Identify which cell holds the provided text, then report its [X, Y] central coordinate. 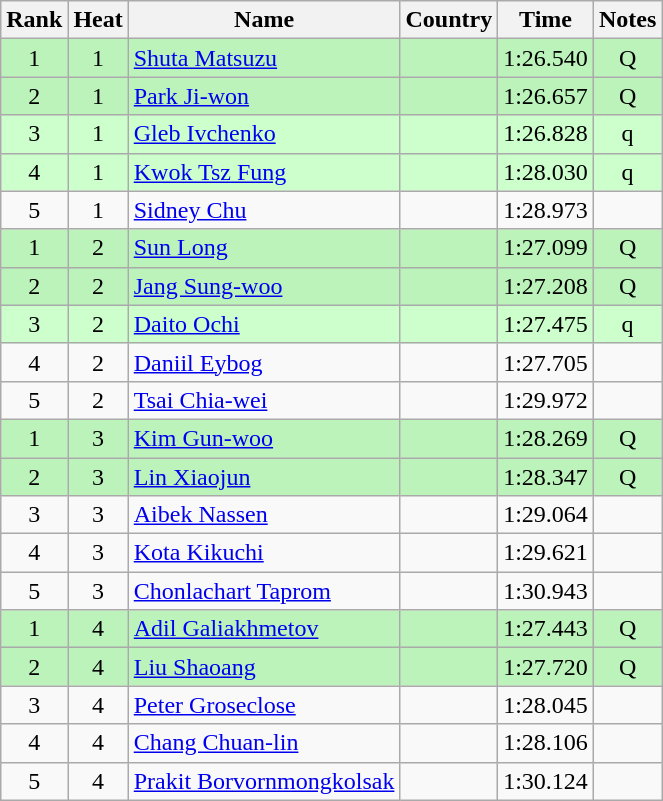
Rank [34, 20]
Liu Shaoang [264, 667]
Heat [98, 20]
Country [449, 20]
Kim Gun-woo [264, 438]
1:28.045 [546, 705]
Jang Sung-woo [264, 286]
1:30.124 [546, 781]
1:26.657 [546, 96]
Kwok Tsz Fung [264, 172]
1:28.106 [546, 743]
1:28.269 [546, 438]
1:29.064 [546, 515]
1:27.099 [546, 248]
1:27.720 [546, 667]
Time [546, 20]
Prakit Borvornmongkolsak [264, 781]
Notes [627, 20]
Sun Long [264, 248]
1:28.030 [546, 172]
Aibek Nassen [264, 515]
Peter Groseclose [264, 705]
1:29.972 [546, 400]
1:26.540 [546, 58]
Daito Ochi [264, 324]
Name [264, 20]
1:27.705 [546, 362]
1:27.443 [546, 629]
1:29.621 [546, 553]
1:28.973 [546, 210]
1:27.475 [546, 324]
Sidney Chu [264, 210]
Chonlachart Taprom [264, 591]
Park Ji-won [264, 96]
1:28.347 [546, 477]
Chang Chuan-lin [264, 743]
1:26.828 [546, 134]
Shuta Matsuzu [264, 58]
Gleb Ivchenko [264, 134]
1:27.208 [546, 286]
Adil Galiakhmetov [264, 629]
Tsai Chia-wei [264, 400]
Daniil Eybog [264, 362]
Lin Xiaojun [264, 477]
1:30.943 [546, 591]
Kota Kikuchi [264, 553]
